Determine the (X, Y) coordinate at the center of the cell enclosing the given text.  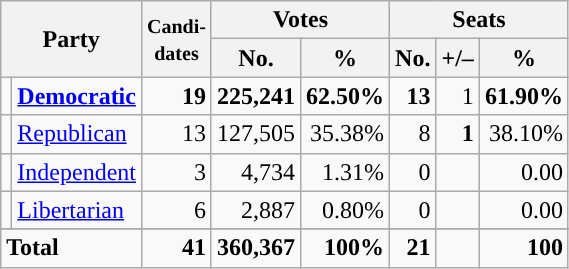
1.31% (346, 172)
Total (72, 248)
3 (176, 172)
Independent (77, 172)
360,367 (256, 248)
100 (524, 248)
4,734 (256, 172)
Democratic (77, 96)
62.50% (346, 96)
21 (413, 248)
41 (176, 248)
Seats (480, 20)
35.38% (346, 134)
225,241 (256, 96)
8 (413, 134)
+/– (458, 58)
19 (176, 96)
2,887 (256, 210)
61.90% (524, 96)
Party (72, 39)
Votes (300, 20)
127,505 (256, 134)
38.10% (524, 134)
Republican (77, 134)
Libertarian (77, 210)
Candi-dates (176, 39)
0.80% (346, 210)
100% (346, 248)
6 (176, 210)
